Determine the [x, y] coordinate at the center of the cell enclosing the given text.  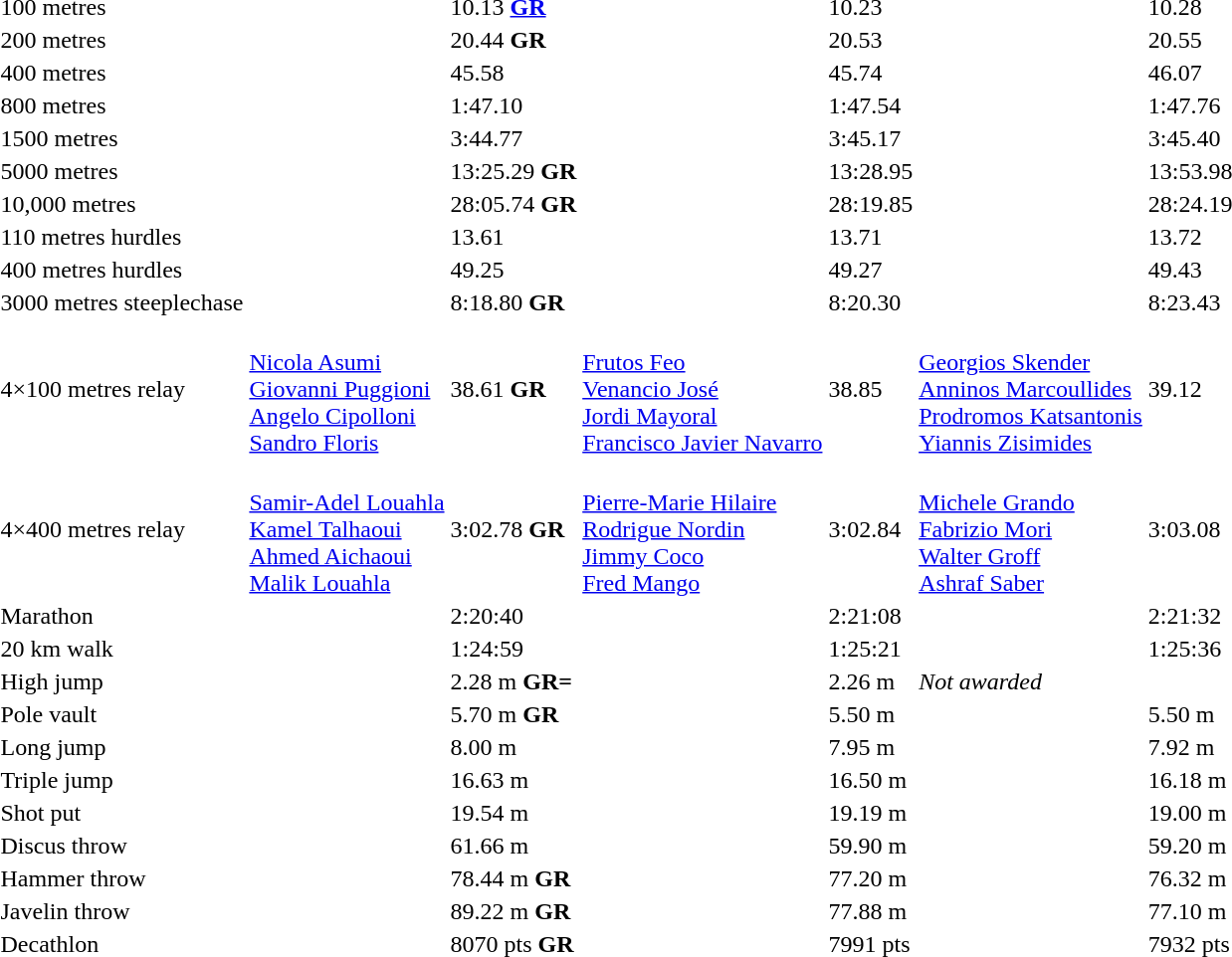
19.54 m [513, 813]
Frutos FeoVenancio JoséJordi MayoralFrancisco Javier Navarro [703, 389]
20.53 [871, 40]
Samir-Adel LouahlaKamel TalhaouiAhmed AichaouiMalik Louahla [346, 529]
77.20 m [871, 878]
Georgios SkenderAnninos MarcoullidesProdromos KatsantonisYiannis Zisimides [1031, 389]
Not awarded [1031, 681]
78.44 m GR [513, 878]
5.50 m [871, 714]
Michele GrandoFabrizio MoriWalter GroffAshraf Saber [1031, 529]
2:20:40 [513, 616]
Nicola AsumiGiovanni PuggioniAngelo CipolloniSandro Floris [346, 389]
77.88 m [871, 911]
5.70 m GR [513, 714]
49.27 [871, 270]
16.63 m [513, 780]
28:19.85 [871, 204]
45.58 [513, 73]
89.22 m GR [513, 911]
38.61 GR [513, 389]
61.66 m [513, 846]
28:05.74 GR [513, 204]
49.25 [513, 270]
3:44.77 [513, 138]
45.74 [871, 73]
2.26 m [871, 681]
2:21:08 [871, 616]
13.71 [871, 237]
8:20.30 [871, 302]
19.19 m [871, 813]
1:47.10 [513, 105]
13:28.95 [871, 171]
38.85 [871, 389]
1:25:21 [871, 649]
2.28 m GR= [513, 681]
8.00 m [513, 747]
Pierre-Marie HilaireRodrigue NordinJimmy CocoFred Mango [703, 529]
1:47.54 [871, 105]
16.50 m [871, 780]
20.44 GR [513, 40]
13.61 [513, 237]
3:02.84 [871, 529]
7.95 m [871, 747]
8:18.80 GR [513, 302]
3:02.78 GR [513, 529]
1:24:59 [513, 649]
13:25.29 GR [513, 171]
59.90 m [871, 846]
3:45.17 [871, 138]
